For the text-containing cell, return its midpoint in (x, y) coordinate format. 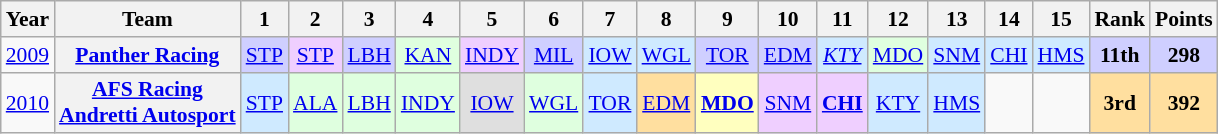
8 (666, 19)
Points (1184, 19)
11th (1120, 55)
3 (370, 19)
11 (842, 19)
298 (1184, 55)
9 (728, 19)
4 (428, 19)
1 (264, 19)
5 (492, 19)
KAN (428, 55)
6 (554, 19)
ALA (315, 102)
MIL (554, 55)
Team (148, 19)
392 (1184, 102)
13 (956, 19)
7 (610, 19)
14 (1008, 19)
3rd (1120, 102)
2009 (28, 55)
Rank (1120, 19)
Year (28, 19)
Panther Racing (148, 55)
12 (898, 19)
AFS RacingAndretti Autosport (148, 102)
2010 (28, 102)
2 (315, 19)
15 (1062, 19)
10 (788, 19)
